Extract the [X, Y] coordinate from the center of the cell holding the provided text.  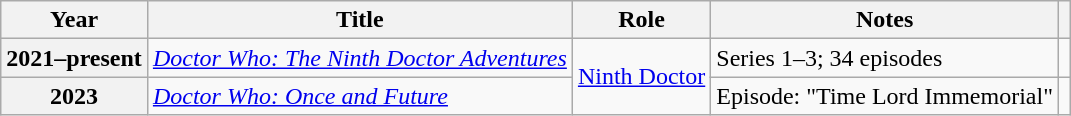
2021–present [74, 58]
Ninth Doctor [641, 77]
Notes [885, 20]
2023 [74, 96]
Series 1–3; 34 episodes [885, 58]
Doctor Who: Once and Future [360, 96]
Episode: "Time Lord Immemorial" [885, 96]
Year [74, 20]
Title [360, 20]
Role [641, 20]
Doctor Who: The Ninth Doctor Adventures [360, 58]
